Provide the (x, y) coordinate of the cell's center where the given text is located.  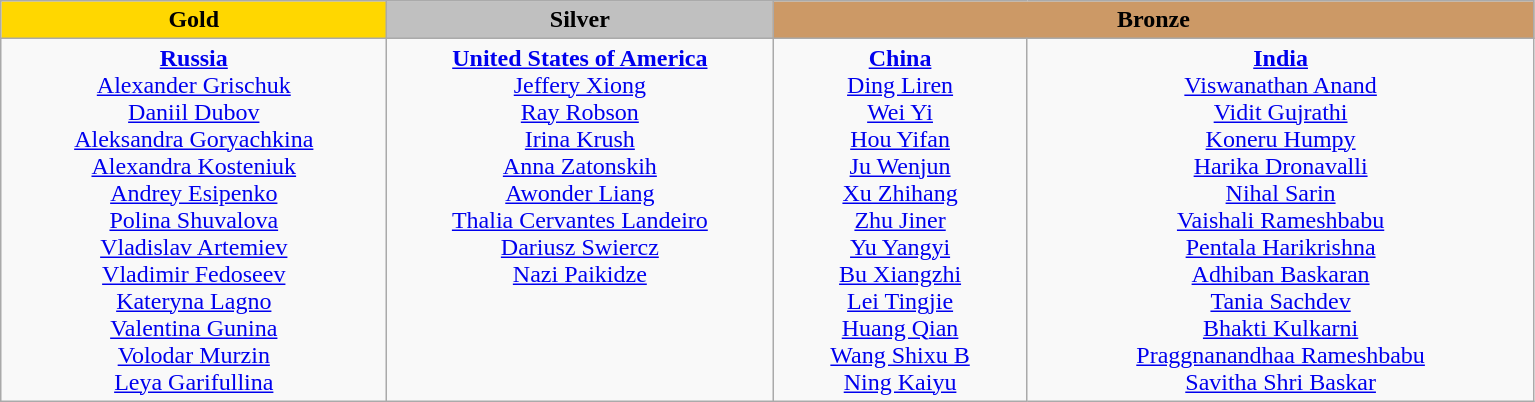
Silver (580, 20)
Bronze (1154, 20)
Gold (194, 20)
United States of AmericaJeffery XiongRay RobsonIrina KrushAnna ZatonskihAwonder LiangThalia Cervantes LandeiroDariusz SwierczNazi Paikidze (580, 220)
ChinaDing LirenWei YiHou YifanJu WenjunXu ZhihangZhu JinerYu YangyiBu XiangzhiLei TingjieHuang QianWang Shixu BNing Kaiyu (900, 220)
